For the text-containing cell, return its midpoint in [X, Y] coordinate format. 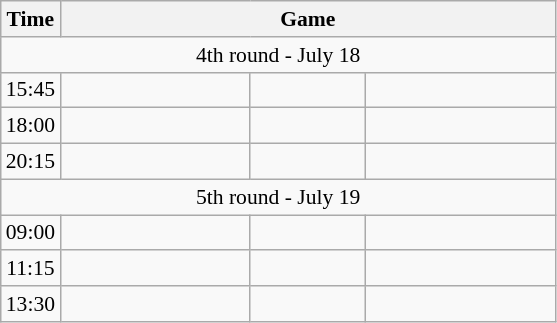
5th round - July 19 [278, 197]
Game [308, 19]
09:00 [30, 233]
18:00 [30, 126]
13:30 [30, 304]
4th round - July 18 [278, 55]
20:15 [30, 162]
11:15 [30, 269]
15:45 [30, 90]
Time [30, 19]
